Return [x, y] of the center of cell containing provided text 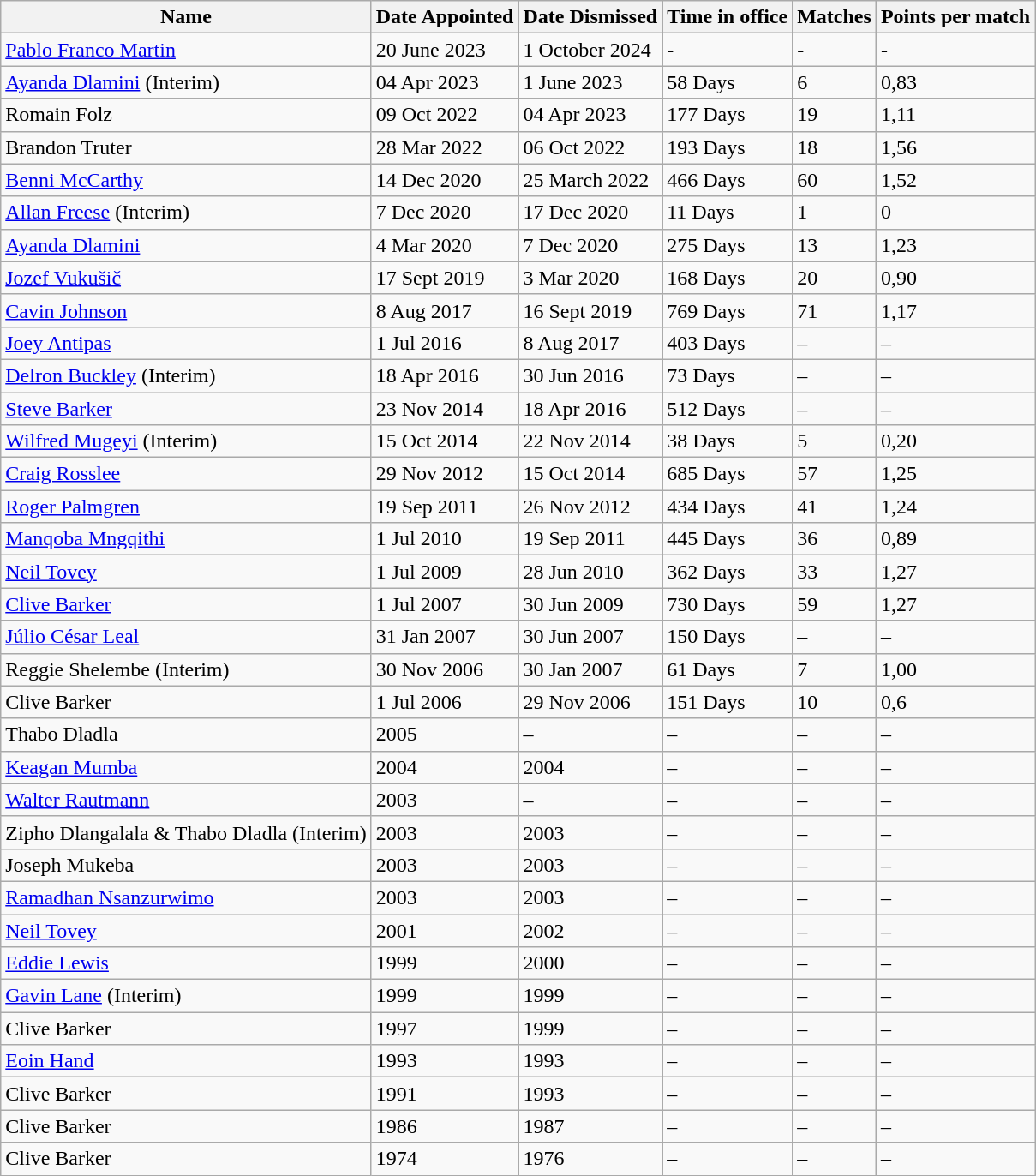
730 Days [728, 604]
36 [835, 539]
2001 [445, 930]
Name [186, 17]
1974 [445, 1159]
28 Jun 2010 [590, 572]
Walter Rautmann [186, 800]
Zipho Dlangalala & Thabo Dladla (Interim) [186, 832]
Time in office [728, 17]
23 Nov 2014 [445, 409]
1 Jul 2007 [445, 604]
41 [835, 507]
Júlio César Leal [186, 637]
0,6 [955, 702]
14 Dec 2020 [445, 180]
Joseph Mukeba [186, 865]
16 Sept 2019 [590, 310]
1 Jul 2010 [445, 539]
177 Days [728, 115]
25 March 2022 [590, 180]
Matches [835, 17]
Thabo Dladla [186, 735]
Brandon Truter [186, 147]
362 Days [728, 572]
Cavin Johnson [186, 310]
685 Days [728, 474]
1 Jul 2006 [445, 702]
Eddie Lewis [186, 963]
2000 [590, 963]
29 Nov 2006 [590, 702]
Points per match [955, 17]
4 Mar 2020 [445, 245]
30 Jan 2007 [590, 669]
Eoin Hand [186, 1061]
Craig Rosslee [186, 474]
3 Mar 2020 [590, 278]
1,52 [955, 180]
1,25 [955, 474]
Ayanda Dlamini (Interim) [186, 82]
61 Days [728, 669]
Date Appointed [445, 17]
Reggie Shelembe (Interim) [186, 669]
Steve Barker [186, 409]
13 [835, 245]
30 Jun 2009 [590, 604]
0 [955, 213]
58 Days [728, 82]
0,83 [955, 82]
28 Mar 2022 [445, 147]
2005 [445, 735]
150 Days [728, 637]
2002 [590, 930]
Manqoba Mngqithi [186, 539]
466 Days [728, 180]
Pablo Franco Martin [186, 50]
57 [835, 474]
0,20 [955, 441]
1 [835, 213]
1 Jul 2009 [445, 572]
30 Jun 2007 [590, 637]
60 [835, 180]
Jozef Vukušič [186, 278]
33 [835, 572]
73 Days [728, 375]
Gavin Lane (Interim) [186, 996]
1,56 [955, 147]
11 Days [728, 213]
Benni McCarthy [186, 180]
Ayanda Dlamini [186, 245]
168 Days [728, 278]
1,17 [955, 310]
06 Oct 2022 [590, 147]
275 Days [728, 245]
30 Nov 2006 [445, 669]
1 Jul 2016 [445, 343]
1987 [590, 1126]
445 Days [728, 539]
17 Dec 2020 [590, 213]
19 [835, 115]
403 Days [728, 343]
Date Dismissed [590, 17]
Allan Freese (Interim) [186, 213]
30 Jun 2016 [590, 375]
Joey Antipas [186, 343]
512 Days [728, 409]
20 June 2023 [445, 50]
38 Days [728, 441]
5 [835, 441]
31 Jan 2007 [445, 637]
1,11 [955, 115]
Wilfred Mugeyi (Interim) [186, 441]
0,90 [955, 278]
09 Oct 2022 [445, 115]
29 Nov 2012 [445, 474]
151 Days [728, 702]
10 [835, 702]
20 [835, 278]
6 [835, 82]
1,00 [955, 669]
22 Nov 2014 [590, 441]
71 [835, 310]
1 June 2023 [590, 82]
59 [835, 604]
193 Days [728, 147]
Keagan Mumba [186, 767]
1997 [445, 1029]
1976 [590, 1159]
18 [835, 147]
769 Days [728, 310]
Ramadhan Nsanzurwimo [186, 897]
434 Days [728, 507]
1991 [445, 1094]
1,24 [955, 507]
17 Sept 2019 [445, 278]
1986 [445, 1126]
7 [835, 669]
0,89 [955, 539]
1 October 2024 [590, 50]
26 Nov 2012 [590, 507]
Delron Buckley (Interim) [186, 375]
1,23 [955, 245]
Roger Palmgren [186, 507]
Romain Folz [186, 115]
